Search for the cell housing the specified text and yield its [X, Y] center coordinate. 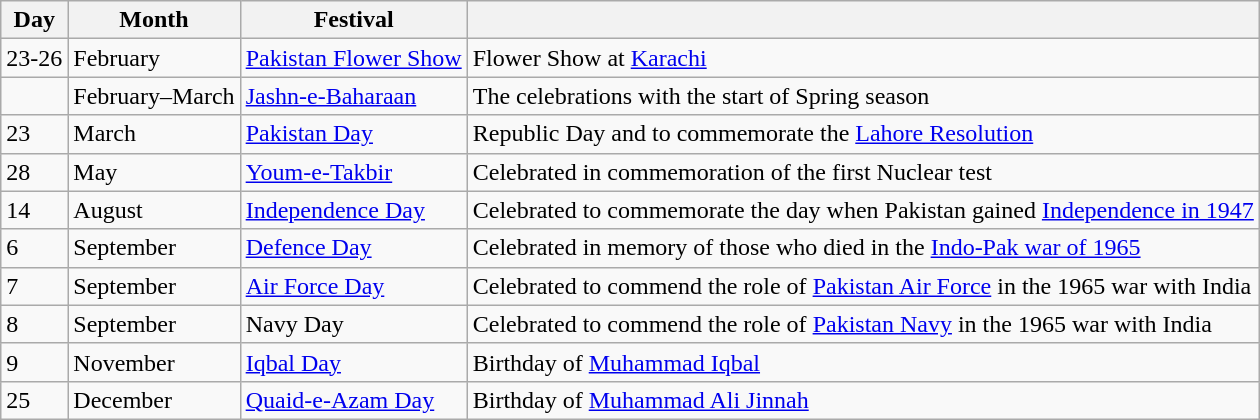
November [154, 362]
March [154, 134]
August [154, 210]
Iqbal Day [354, 362]
Pakistan Flower Show [354, 58]
The celebrations with the start of Spring season [863, 96]
Air Force Day [354, 286]
December [154, 400]
6 [34, 248]
28 [34, 172]
Independence Day [354, 210]
8 [34, 324]
Flower Show at Karachi [863, 58]
Youm-e-Takbir [354, 172]
Republic Day and to commemorate the Lahore Resolution [863, 134]
Quaid-e-Azam Day [354, 400]
14 [34, 210]
Month [154, 20]
February–March [154, 96]
Birthday of Muhammad Iqbal [863, 362]
Celebrated in memory of those who died in the Indo-Pak war of 1965 [863, 248]
February [154, 58]
7 [34, 286]
Jashn-e-Baharaan [354, 96]
23-26 [34, 58]
Celebrated to commemorate the day when Pakistan gained Independence in 1947 [863, 210]
Day [34, 20]
May [154, 172]
Defence Day [354, 248]
Celebrated in commemoration of the first Nuclear test [863, 172]
Celebrated to commend the role of Pakistan Navy in the 1965 war with India [863, 324]
Festival [354, 20]
Birthday of Muhammad Ali Jinnah [863, 400]
9 [34, 362]
Celebrated to commend the role of Pakistan Air Force in the 1965 war with India [863, 286]
Navy Day [354, 324]
25 [34, 400]
23 [34, 134]
Pakistan Day [354, 134]
